Detect which cell encompasses the target text, then output its [X, Y] center coordinate. 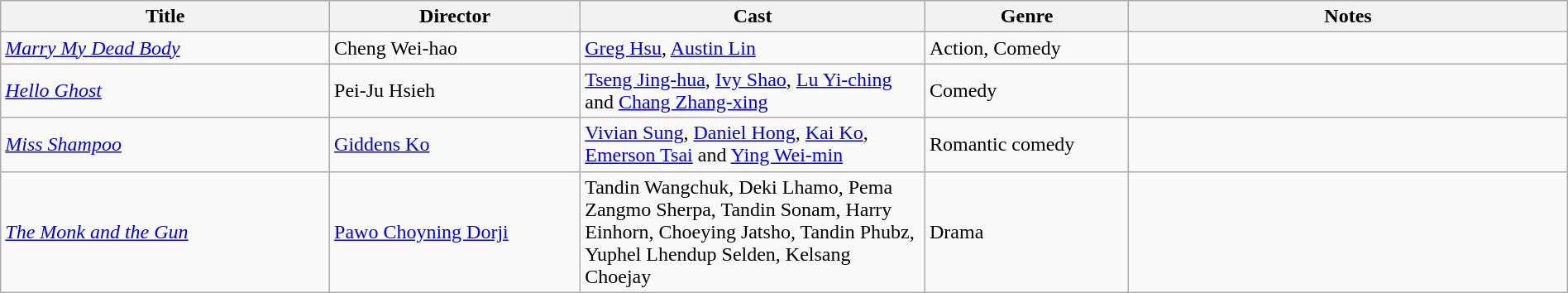
Hello Ghost [165, 91]
Cast [753, 17]
Pawo Choyning Dorji [455, 232]
Comedy [1026, 91]
Tseng Jing-hua, Ivy Shao, Lu Yi-ching and Chang Zhang-xing [753, 91]
Pei-Ju Hsieh [455, 91]
Action, Comedy [1026, 48]
Vivian Sung, Daniel Hong, Kai Ko, Emerson Tsai and Ying Wei-min [753, 144]
Cheng Wei-hao [455, 48]
Giddens Ko [455, 144]
Miss Shampoo [165, 144]
Romantic comedy [1026, 144]
Notes [1348, 17]
Director [455, 17]
The Monk and the Gun [165, 232]
Marry My Dead Body [165, 48]
Tandin Wangchuk, Deki Lhamo, Pema Zangmo Sherpa, Tandin Sonam, Harry Einhorn, Choeying Jatsho, Tandin Phubz, Yuphel Lhendup Selden, Kelsang Choejay [753, 232]
Title [165, 17]
Greg Hsu, Austin Lin [753, 48]
Genre [1026, 17]
Drama [1026, 232]
